For the text-containing cell, return its midpoint in (X, Y) coordinate format. 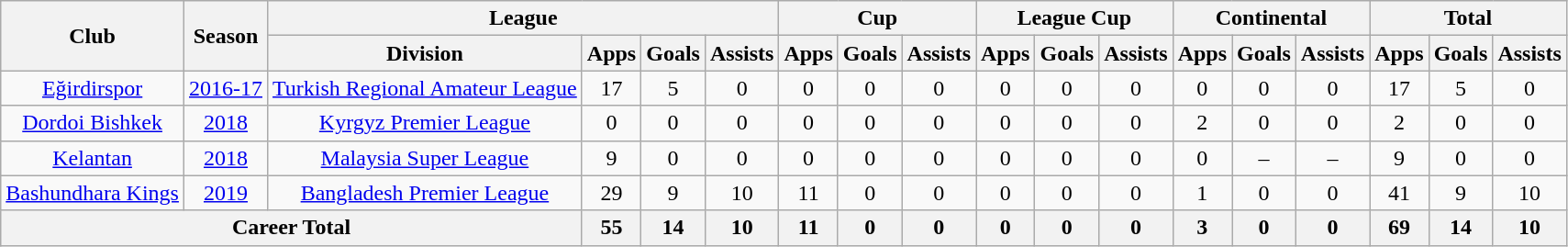
2016-17 (226, 88)
Career Total (292, 228)
Bangladesh Premier League (426, 193)
Cup (877, 18)
Turkish Regional Amateur League (426, 88)
29 (611, 193)
Club (93, 36)
League (523, 18)
Season (226, 36)
Kelantan (93, 158)
1 (1202, 193)
Kyrgyz Premier League (426, 123)
Dordoi Bishkek (93, 123)
2019 (226, 193)
Continental (1272, 18)
41 (1399, 193)
Eğirdirspor (93, 88)
League Cup (1075, 18)
Malaysia Super League (426, 158)
69 (1399, 228)
55 (611, 228)
Total (1468, 18)
Bashundhara Kings (93, 193)
Division (426, 53)
3 (1202, 228)
